Capture the cell that displays the provided text and extract its (x, y) central coordinate. 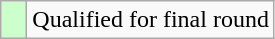
Qualified for final round (151, 20)
